Extract the (X, Y) coordinate from the center of the cell holding the provided text.  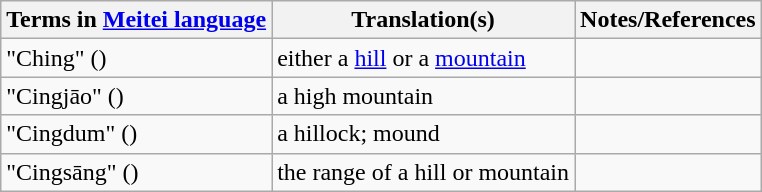
"Cingsāng" () (136, 172)
Terms in Meitei language (136, 20)
the range of a hill or mountain (424, 172)
either a hill or a mountain (424, 58)
a high mountain (424, 96)
"Cingdum" () (136, 134)
Notes/References (668, 20)
"Ching" () (136, 58)
Translation(s) (424, 20)
a hillock; mound (424, 134)
"Cingjāo" () (136, 96)
